Determine the (X, Y) coordinate at the center of the cell enclosing the given text.  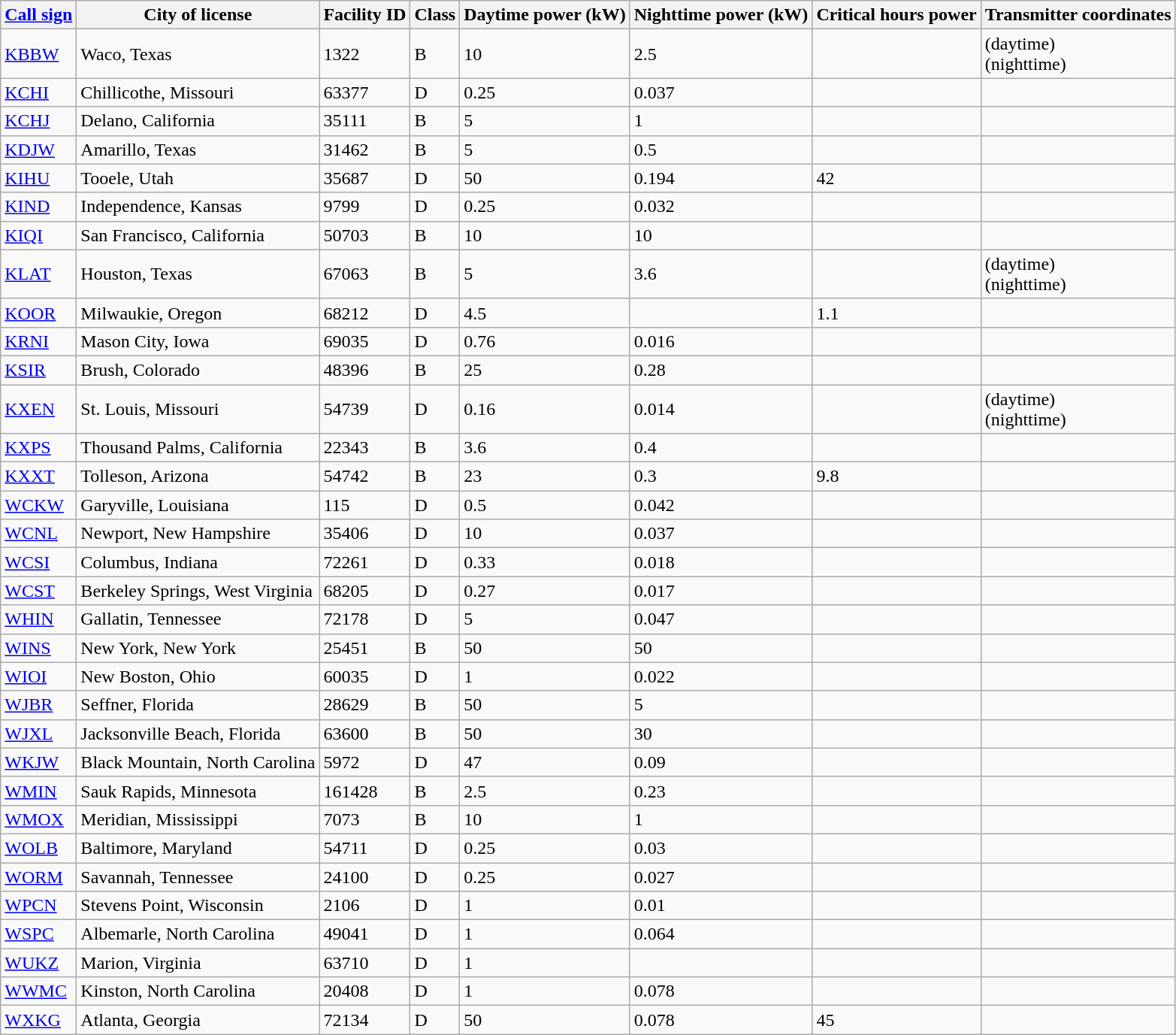
KDJW (39, 150)
30 (721, 734)
9.8 (896, 477)
WJBR (39, 705)
Baltimore, Maryland (198, 848)
WOLB (39, 848)
50703 (365, 235)
WIOI (39, 676)
35687 (365, 178)
Stevens Point, Wisconsin (198, 906)
35406 (365, 534)
Waco, Texas (198, 54)
0.33 (546, 562)
0.022 (721, 676)
Mason City, Iowa (198, 341)
0.032 (721, 207)
Albemarle, North Carolina (198, 934)
0.3 (721, 477)
24100 (365, 877)
Meridian, Mississippi (198, 819)
KBBW (39, 54)
WJXL (39, 734)
25 (546, 370)
1322 (365, 54)
Amarillo, Texas (198, 150)
Daytime power (kW) (546, 15)
Seffner, Florida (198, 705)
Black Mountain, North Carolina (198, 762)
68212 (365, 313)
KXXT (39, 477)
WUKZ (39, 963)
KLAT (39, 274)
115 (365, 505)
69035 (365, 341)
Gallatin, Tennessee (198, 619)
1.1 (896, 313)
20408 (365, 991)
0.01 (721, 906)
42 (896, 178)
Critical hours power (896, 15)
Sauk Rapids, Minnesota (198, 791)
5972 (365, 762)
54739 (365, 409)
63600 (365, 734)
WSPC (39, 934)
KXEN (39, 409)
0.194 (721, 178)
Newport, New Hampshire (198, 534)
35111 (365, 121)
Savannah, Tennessee (198, 877)
25451 (365, 648)
0.23 (721, 791)
0.76 (546, 341)
72178 (365, 619)
Milwaukie, Oregon (198, 313)
72261 (365, 562)
48396 (365, 370)
KSIR (39, 370)
Atlanta, Georgia (198, 1020)
54711 (365, 848)
28629 (365, 705)
0.047 (721, 619)
WWMC (39, 991)
Independence, Kansas (198, 207)
Brush, Colorado (198, 370)
San Francisco, California (198, 235)
0.064 (721, 934)
63377 (365, 92)
63710 (365, 963)
68205 (365, 591)
New Boston, Ohio (198, 676)
0.27 (546, 591)
KIHU (39, 178)
WCNL (39, 534)
0.28 (721, 370)
Thousand Palms, California (198, 448)
Kinston, North Carolina (198, 991)
WINS (39, 648)
KCHJ (39, 121)
Jacksonville Beach, Florida (198, 734)
0.017 (721, 591)
49041 (365, 934)
31462 (365, 150)
54742 (365, 477)
Columbus, Indiana (198, 562)
Tooele, Utah (198, 178)
Berkeley Springs, West Virginia (198, 591)
Garyville, Louisiana (198, 505)
2106 (365, 906)
0.042 (721, 505)
67063 (365, 274)
KRNI (39, 341)
7073 (365, 819)
9799 (365, 207)
St. Louis, Missouri (198, 409)
72134 (365, 1020)
WCSI (39, 562)
WMIN (39, 791)
45 (896, 1020)
22343 (365, 448)
0.4 (721, 448)
161428 (365, 791)
0.027 (721, 877)
WCST (39, 591)
WMOX (39, 819)
Tolleson, Arizona (198, 477)
60035 (365, 676)
Nighttime power (kW) (721, 15)
KIQI (39, 235)
0.16 (546, 409)
Call sign (39, 15)
Delano, California (198, 121)
Marion, Virginia (198, 963)
WCKW (39, 505)
WHIN (39, 619)
4.5 (546, 313)
Chillicothe, Missouri (198, 92)
City of license (198, 15)
KCHI (39, 92)
WORM (39, 877)
Facility ID (365, 15)
47 (546, 762)
Transmitter coordinates (1078, 15)
KXPS (39, 448)
KIND (39, 207)
0.018 (721, 562)
23 (546, 477)
0.09 (721, 762)
New York, New York (198, 648)
0.014 (721, 409)
Class (435, 15)
KOOR (39, 313)
0.03 (721, 848)
WXKG (39, 1020)
Houston, Texas (198, 274)
0.016 (721, 341)
WPCN (39, 906)
WKJW (39, 762)
